Locate the cell with the specified text and output its (X, Y) center coordinate. 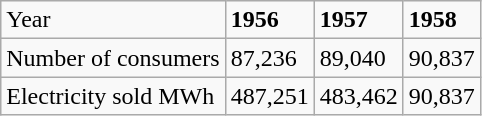
1956 (270, 20)
1957 (358, 20)
87,236 (270, 58)
Year (113, 20)
Number of consumers (113, 58)
483,462 (358, 96)
1958 (442, 20)
487,251 (270, 96)
Electricity sold MWh (113, 96)
89,040 (358, 58)
